Identify which cell holds the provided text, then report its [x, y] central coordinate. 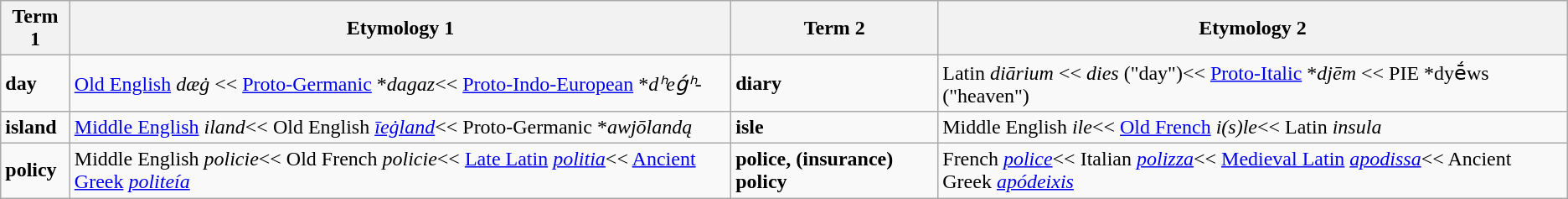
police, (insurance) policy [834, 170]
Middle English policie<< Old French policie<< Late Latin politia<< Ancient Greek politeía [400, 170]
French police<< Italian polizza<< Medieval Latin apodissa<< Ancient Greek apódeixis [1253, 170]
diary [834, 84]
island [35, 127]
isle [834, 127]
Middle English ile<< Old French i(s)le<< Latin insula [1253, 127]
Middle English iland<< Old English īeġland<< Proto-Germanic *awjōlandą [400, 127]
Term 1 [35, 29]
Term 2 [834, 29]
policy [35, 170]
Latin diārium << dies ("day")<< Proto-Italic *djēm << PIE *dyḗws ("heaven") [1253, 84]
Old English dæġ << Proto-Germanic *dagaz<< Proto-Indo-European *dʰeǵʰ- [400, 84]
Etymology 2 [1253, 29]
Etymology 1 [400, 29]
day [35, 84]
